Locate the cell with the specified text and output its [X, Y] center coordinate. 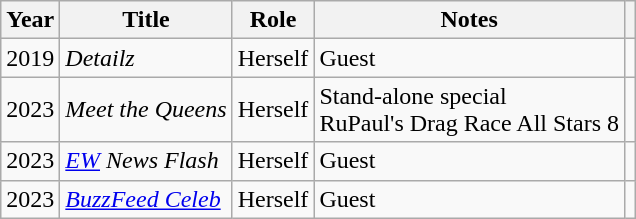
Role [273, 20]
Meet the Queens [146, 110]
BuzzFeed Celeb [146, 199]
Stand-alone special RuPaul's Drag Race All Stars 8 [470, 110]
2019 [30, 58]
EW News Flash [146, 161]
Year [30, 20]
Notes [470, 20]
Title [146, 20]
Detailz [146, 58]
